Identify which cell holds the provided text, then report its (x, y) central coordinate. 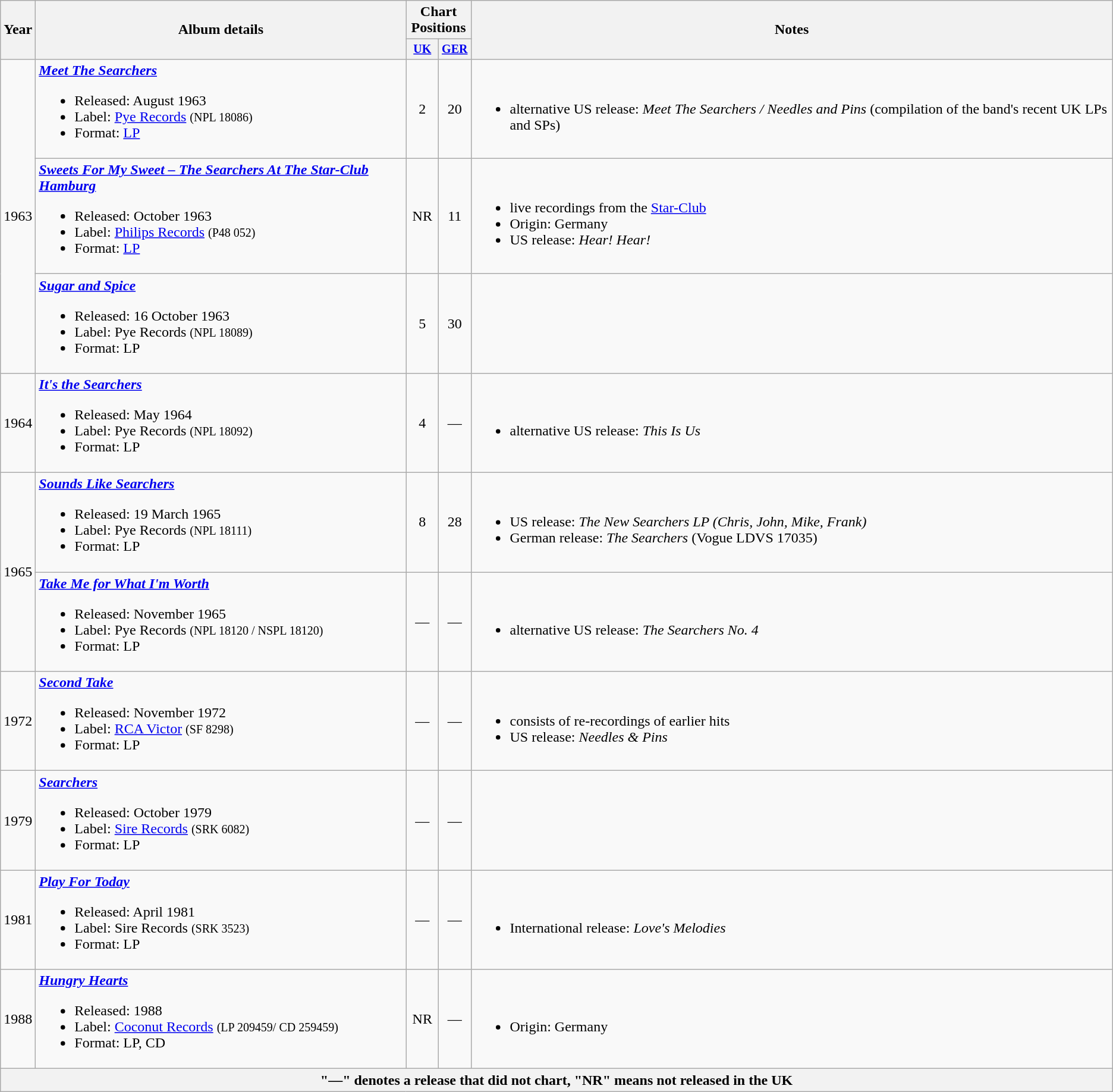
1964 (18, 422)
It's the SearchersReleased: May 1964Label: Pye Records (NPL 18092)Format: LP (221, 422)
5 (422, 324)
consists of re-recordings of earlier hitsUS release: Needles & Pins (792, 721)
Sugar and SpiceReleased: 16 October 1963Label: Pye Records (NPL 18089)Format: LP (221, 324)
US release: The New Searchers LP (Chris, John, Mike, Frank)German release: The Searchers (Vogue LDVS 17035) (792, 522)
Take Me for What I'm WorthReleased: November 1965Label: Pye Records (NPL 18120 / NSPL 18120)Format: LP (221, 622)
8 (422, 522)
1965 (18, 572)
28 (455, 522)
International release: Love's Melodies (792, 920)
1979 (18, 821)
GER (455, 49)
Sounds Like SearchersReleased: 19 March 1965Label: Pye Records (NPL 18111)Format: LP (221, 522)
Second TakeReleased: November 1972Label: RCA Victor (SF 8298)Format: LP (221, 721)
alternative US release: The Searchers No. 4 (792, 622)
Notes (792, 30)
Meet The SearchersReleased: August 1963Label: Pye Records (NPL 18086)Format: LP (221, 108)
Hungry HeartsReleased: 1988Label: Coconut Records (LP 209459/ CD 259459)Format: LP, CD (221, 1019)
UK (422, 49)
1963 (18, 216)
live recordings from the Star-ClubOrigin: GermanyUS release: Hear! Hear! (792, 216)
20 (455, 108)
Year (18, 30)
SearchersReleased: October 1979Label: Sire Records (SRK 6082)Format: LP (221, 821)
Sweets For My Sweet – The Searchers At The Star-Club HamburgReleased: October 1963Label: Philips Records (P48 052)Format: LP (221, 216)
1981 (18, 920)
Album details (221, 30)
2 (422, 108)
alternative US release: This Is Us (792, 422)
"—" denotes a release that did not chart, "NR" means not released in the UK (556, 1080)
alternative US release: Meet The Searchers / Needles and Pins (compilation of the band's recent UK LPs and SPs) (792, 108)
4 (422, 422)
Chart Positions (439, 20)
30 (455, 324)
1972 (18, 721)
Origin: Germany (792, 1019)
1988 (18, 1019)
Play For TodayReleased: April 1981Label: Sire Records (SRK 3523)Format: LP (221, 920)
11 (455, 216)
